Output the (x, y) coordinate of the center of the cell containing the given text.  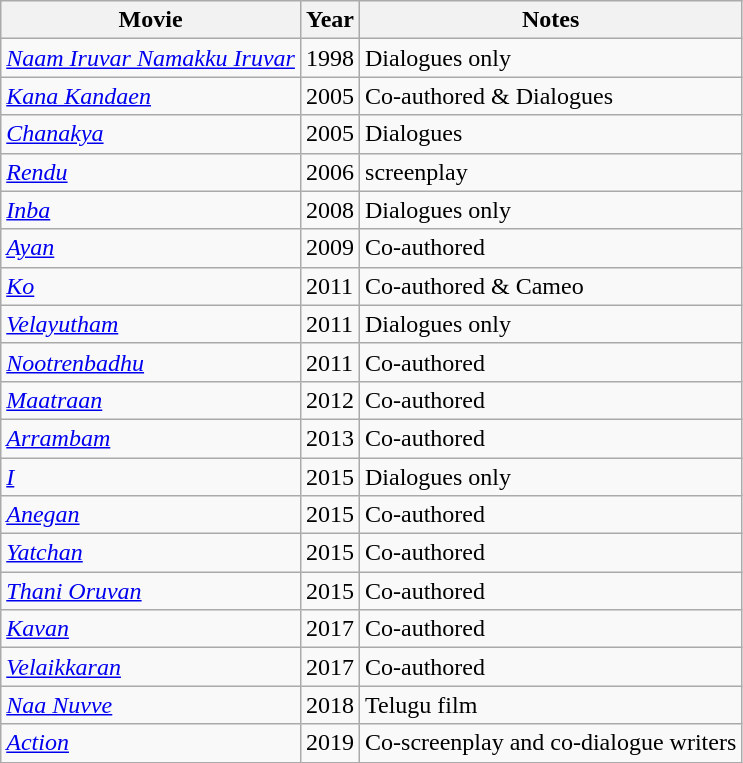
2008 (330, 210)
Co-screenplay and co-dialogue writers (551, 743)
2018 (330, 705)
Nootrenbadhu (151, 362)
Action (151, 743)
Yatchan (151, 553)
screenplay (551, 172)
2006 (330, 172)
Anegan (151, 515)
Inba (151, 210)
Arrambam (151, 438)
Naam Iruvar Namakku Iruvar (151, 58)
Co-authored & Cameo (551, 286)
Rendu (151, 172)
Kavan (151, 629)
1998 (330, 58)
2012 (330, 400)
Notes (551, 20)
Velaikkaran (151, 667)
Maatraan (151, 400)
Dialogues (551, 134)
Naa Nuvve (151, 705)
Year (330, 20)
Ko (151, 286)
Ayan (151, 248)
2009 (330, 248)
2019 (330, 743)
Kana Kandaen (151, 96)
Thani Oruvan (151, 591)
Chanakya (151, 134)
Movie (151, 20)
I (151, 477)
Telugu film (551, 705)
2013 (330, 438)
Velayutham (151, 324)
Co-authored & Dialogues (551, 96)
